Pinpoint the cell where the given text exists, returning its (X, Y) midpoint coordinate. 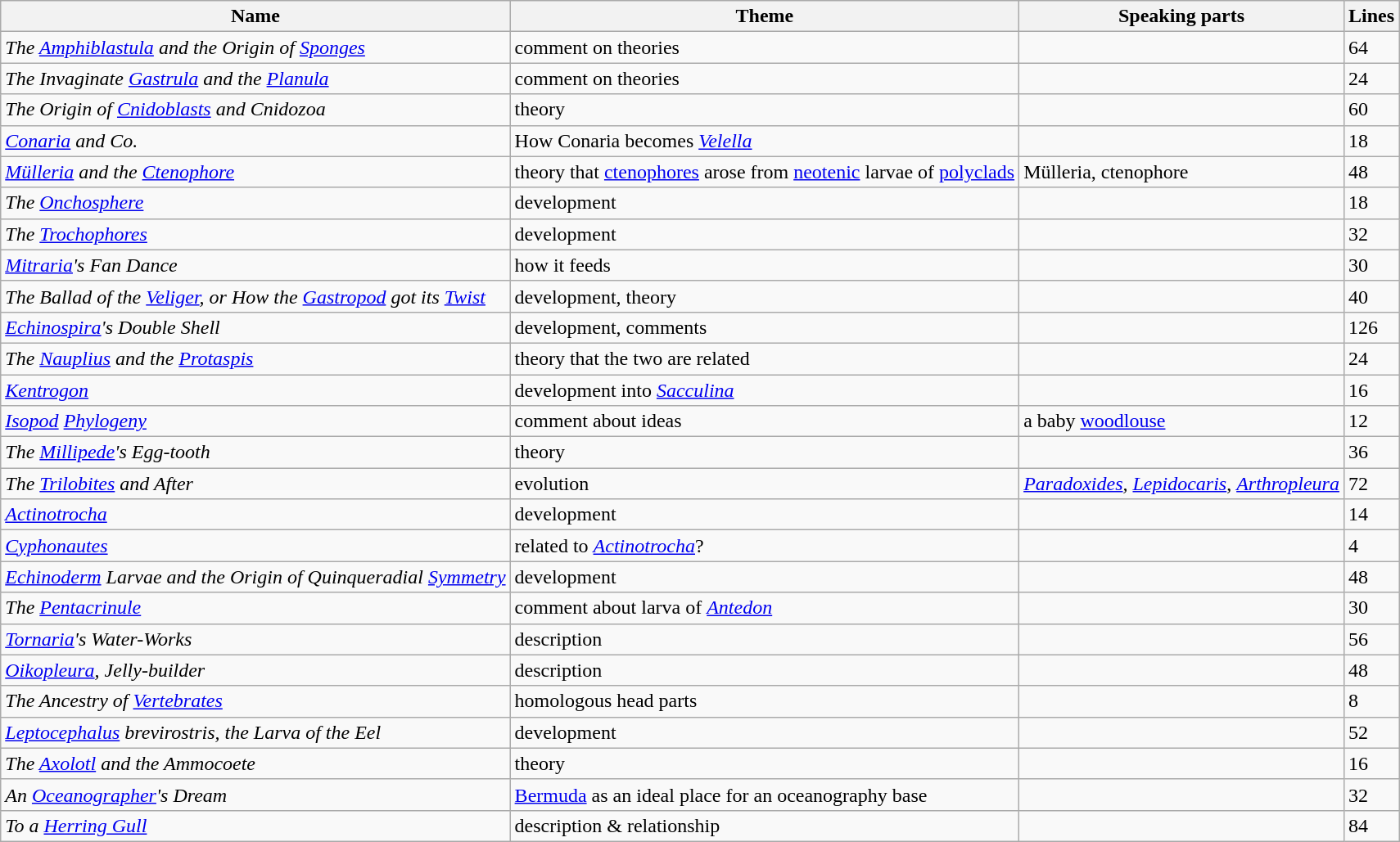
60 (1371, 110)
Mülleria, ctenophore (1182, 172)
Speaking parts (1182, 16)
Echinospira's Double Shell (255, 327)
Kentrogon (255, 390)
Conaria and Co. (255, 141)
theory that the two are related (765, 358)
The Nauplius and the Protaspis (255, 358)
4 (1371, 546)
Paradoxides, Lepidocaris, Arthropleura (1182, 484)
The Ballad of the Veliger, or How the Gastropod got its Twist (255, 296)
related to Actinotrocha? (765, 546)
The Ancestry of Vertebrates (255, 701)
Mülleria and the Ctenophore (255, 172)
evolution (765, 484)
Actinotrocha (255, 515)
The Origin of Cnidoblasts and Cnidozoa (255, 110)
Isopod Phylogeny (255, 421)
Name (255, 16)
development into Sacculina (765, 390)
Leptocephalus brevirostris, the Larva of the Eel (255, 732)
The Onchosphere (255, 203)
Bermuda as an ideal place for an oceanography base (765, 795)
Lines (1371, 16)
The Invaginate Gastrula and the Planula (255, 79)
The Millipede's Egg-tooth (255, 453)
52 (1371, 732)
64 (1371, 47)
72 (1371, 484)
14 (1371, 515)
36 (1371, 453)
40 (1371, 296)
how it feeds (765, 265)
The Pentacrinule (255, 608)
The Trilobites and After (255, 484)
homologous head parts (765, 701)
Oikopleura, Jelly-builder (255, 670)
Echinoderm Larvae and the Origin of Quinqueradial Symmetry (255, 577)
An Oceanographer's Dream (255, 795)
The Amphiblastula and the Origin of Sponges (255, 47)
84 (1371, 826)
a baby woodlouse (1182, 421)
description & relationship (765, 826)
Tornaria's Water-Works (255, 639)
Theme (765, 16)
56 (1371, 639)
theory that ctenophores arose from neotenic larvae of polyclads (765, 172)
comment about larva of Antedon (765, 608)
8 (1371, 701)
development, theory (765, 296)
How Conaria becomes Velella (765, 141)
To a Herring Gull (255, 826)
development, comments (765, 327)
The Trochophores (255, 234)
12 (1371, 421)
The Axolotl and the Ammocoete (255, 763)
126 (1371, 327)
comment about ideas (765, 421)
Mitraria's Fan Dance (255, 265)
Cyphonautes (255, 546)
